Return [x, y] of the center of cell containing provided text 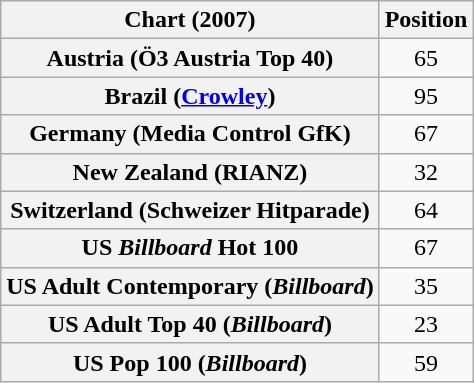
US Pop 100 (Billboard) [190, 362]
Germany (Media Control GfK) [190, 134]
US Billboard Hot 100 [190, 248]
New Zealand (RIANZ) [190, 172]
Position [426, 20]
95 [426, 96]
64 [426, 210]
65 [426, 58]
US Adult Contemporary (Billboard) [190, 286]
US Adult Top 40 (Billboard) [190, 324]
Austria (Ö3 Austria Top 40) [190, 58]
23 [426, 324]
35 [426, 286]
59 [426, 362]
Brazil (Crowley) [190, 96]
Switzerland (Schweizer Hitparade) [190, 210]
32 [426, 172]
Chart (2007) [190, 20]
